Find where the given text appears and provide that cell's center as [X, Y] coordinate. 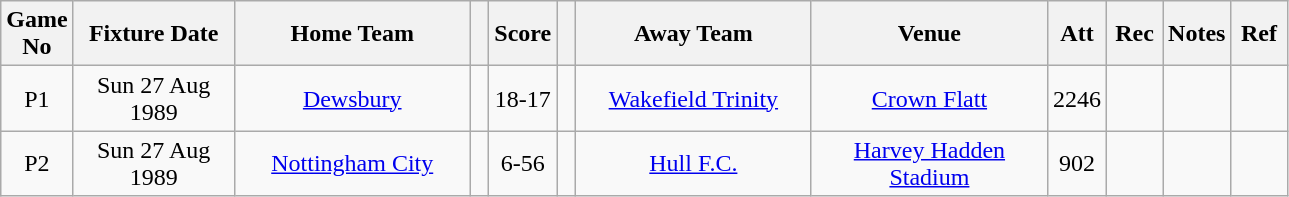
Venue [929, 34]
6-56 [523, 164]
P2 [37, 164]
902 [1076, 164]
Away Team [693, 34]
Notes [1197, 34]
Crown Flatt [929, 98]
Att [1076, 34]
Fixture Date [154, 34]
Game No [37, 34]
Wakefield Trinity [693, 98]
Hull F.C. [693, 164]
Home Team [352, 34]
Harvey Hadden Stadium [929, 164]
Ref [1259, 34]
P1 [37, 98]
Score [523, 34]
18-17 [523, 98]
2246 [1076, 98]
Nottingham City [352, 164]
Rec [1135, 34]
Dewsbury [352, 98]
